For the text-containing cell, return its midpoint in [X, Y] coordinate format. 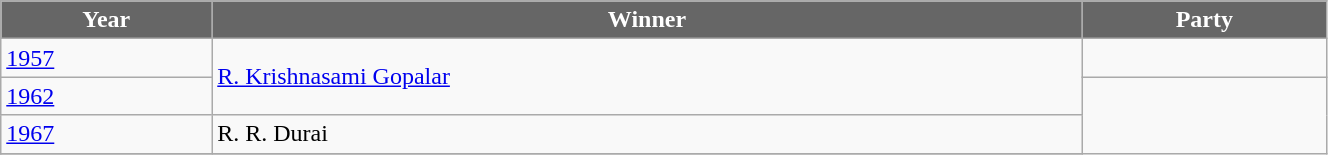
1967 [106, 134]
Party [1204, 20]
R. Krishnasami Gopalar [647, 77]
Year [106, 20]
Winner [647, 20]
1957 [106, 58]
R. R. Durai [647, 134]
1962 [106, 96]
